Search for the cell housing the specified text and yield its (X, Y) center coordinate. 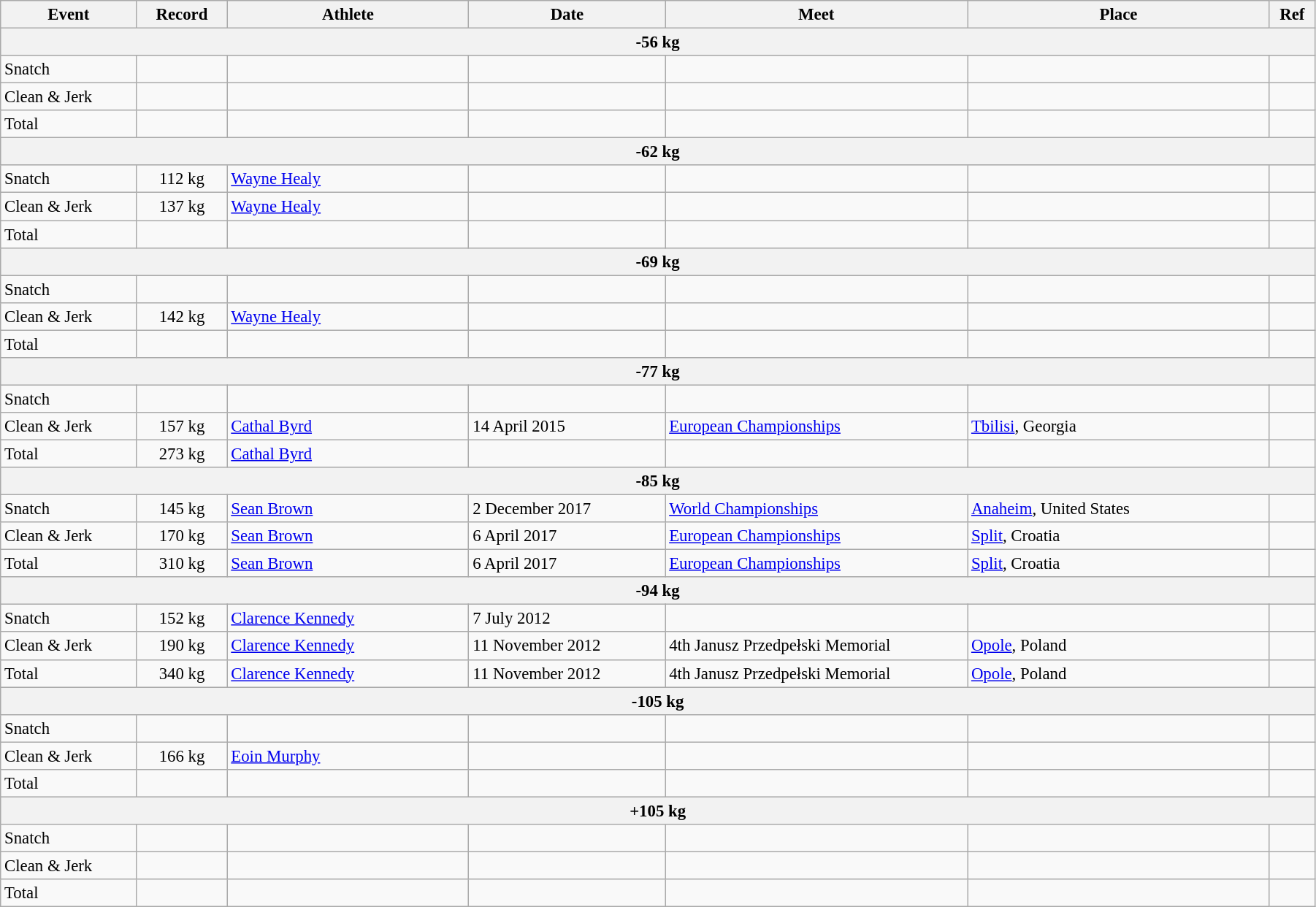
112 kg (182, 179)
Anaheim, United States (1119, 509)
145 kg (182, 509)
Athlete (348, 15)
190 kg (182, 646)
157 kg (182, 426)
-94 kg (658, 591)
-105 kg (658, 701)
Place (1119, 15)
137 kg (182, 207)
Record (182, 15)
-56 kg (658, 42)
+105 kg (658, 811)
-85 kg (658, 481)
2 December 2017 (567, 509)
Tbilisi, Georgia (1119, 426)
Meet (816, 15)
Date (567, 15)
310 kg (182, 564)
Event (69, 15)
142 kg (182, 316)
-62 kg (658, 152)
340 kg (182, 673)
273 kg (182, 453)
-77 kg (658, 372)
170 kg (182, 536)
166 kg (182, 756)
7 July 2012 (567, 619)
14 April 2015 (567, 426)
152 kg (182, 619)
Ref (1292, 15)
-69 kg (658, 261)
World Championships (816, 509)
Eoin Murphy (348, 756)
